For the text-containing cell, return its midpoint in [x, y] coordinate format. 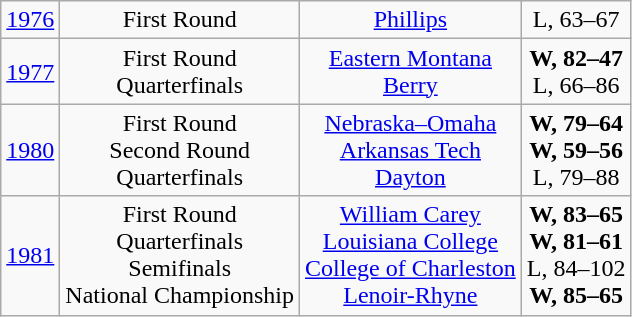
Nebraska–OmahaArkansas TechDayton [411, 150]
1980 [30, 150]
First RoundSecond RoundQuarterfinals [180, 150]
First RoundQuarterfinals [180, 72]
W, 83–65W, 81–61L, 84–102W, 85–65 [576, 256]
Eastern MontanaBerry [411, 72]
1981 [30, 256]
William CareyLouisiana CollegeCollege of CharlestonLenoir-Rhyne [411, 256]
1976 [30, 20]
W, 82–47L, 66–86 [576, 72]
L, 63–67 [576, 20]
First Round [180, 20]
Phillips [411, 20]
First RoundQuarterfinalsSemifinalsNational Championship [180, 256]
1977 [30, 72]
W, 79–64W, 59–56L, 79–88 [576, 150]
